Find where the given text appears and provide that cell's center as (x, y) coordinate. 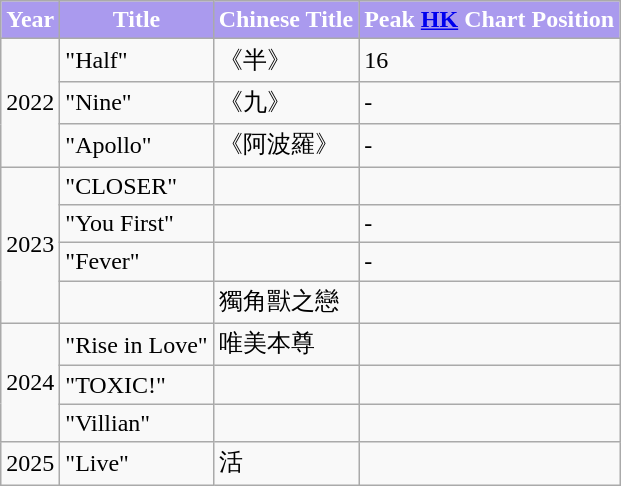
"CLOSER" (136, 185)
"Nine" (136, 102)
2023 (30, 244)
"Fever" (136, 262)
《九》 (286, 102)
"Villian" (136, 423)
獨角獸之戀 (286, 302)
Peak HK Chart Position (490, 20)
"TOXIC!" (136, 385)
Chinese Title (286, 20)
Year (30, 20)
2024 (30, 382)
"Apollo" (136, 146)
"You First" (136, 224)
"Rise in Love" (136, 344)
2022 (30, 103)
活 (286, 464)
"Live" (136, 464)
唯美本尊 (286, 344)
《半》 (286, 60)
"Half" (136, 60)
《阿波羅》 (286, 146)
16 (490, 60)
Title (136, 20)
2025 (30, 464)
